Search for the cell housing the specified text and yield its [x, y] center coordinate. 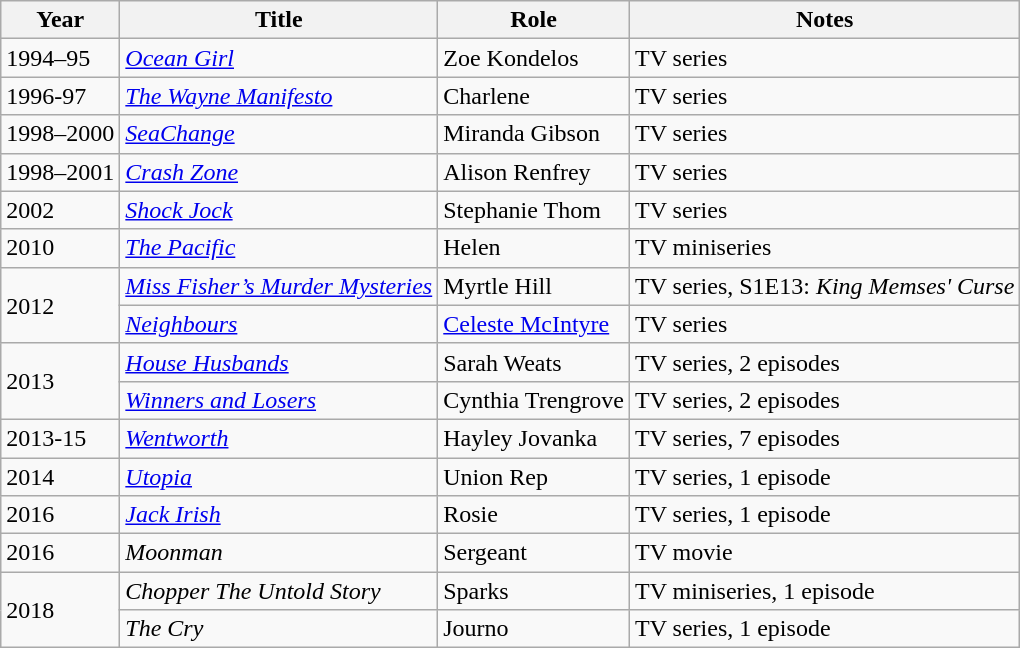
Stephanie Thom [534, 210]
Hayley Jovanka [534, 438]
Rosie [534, 515]
Alison Renfrey [534, 172]
The Cry [279, 629]
2013-15 [60, 438]
Sergeant [534, 553]
2012 [60, 305]
Notes [824, 20]
Journo [534, 629]
Role [534, 20]
Jack Irish [279, 515]
Ocean Girl [279, 58]
2014 [60, 477]
Moonman [279, 553]
2002 [60, 210]
TV series, 7 episodes [824, 438]
Crash Zone [279, 172]
Title [279, 20]
TV miniseries, 1 episode [824, 591]
Zoe Kondelos [534, 58]
Chopper The Untold Story [279, 591]
Helen [534, 248]
1998–2001 [60, 172]
Wentworth [279, 438]
1998–2000 [60, 134]
Sarah Weats [534, 362]
The Wayne Manifesto [279, 96]
1994–95 [60, 58]
2013 [60, 381]
Sparks [534, 591]
TV series, S1E13: King Memses' Curse [824, 286]
Utopia [279, 477]
2018 [60, 610]
TV movie [824, 553]
Cynthia Trengrove [534, 400]
Miss Fisher’s Murder Mysteries [279, 286]
Shock Jock [279, 210]
Year [60, 20]
2010 [60, 248]
The Pacific [279, 248]
1996-97 [60, 96]
Union Rep [534, 477]
Celeste McIntyre [534, 324]
TV miniseries [824, 248]
Neighbours [279, 324]
House Husbands [279, 362]
Charlene [534, 96]
Myrtle Hill [534, 286]
Miranda Gibson [534, 134]
SeaChange [279, 134]
Winners and Losers [279, 400]
